Return (x, y) of the center of cell containing provided text 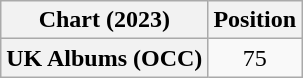
Position (255, 20)
UK Albums (OCC) (104, 58)
Chart (2023) (104, 20)
75 (255, 58)
